Find where the given text appears and provide that cell's center as [x, y] coordinate. 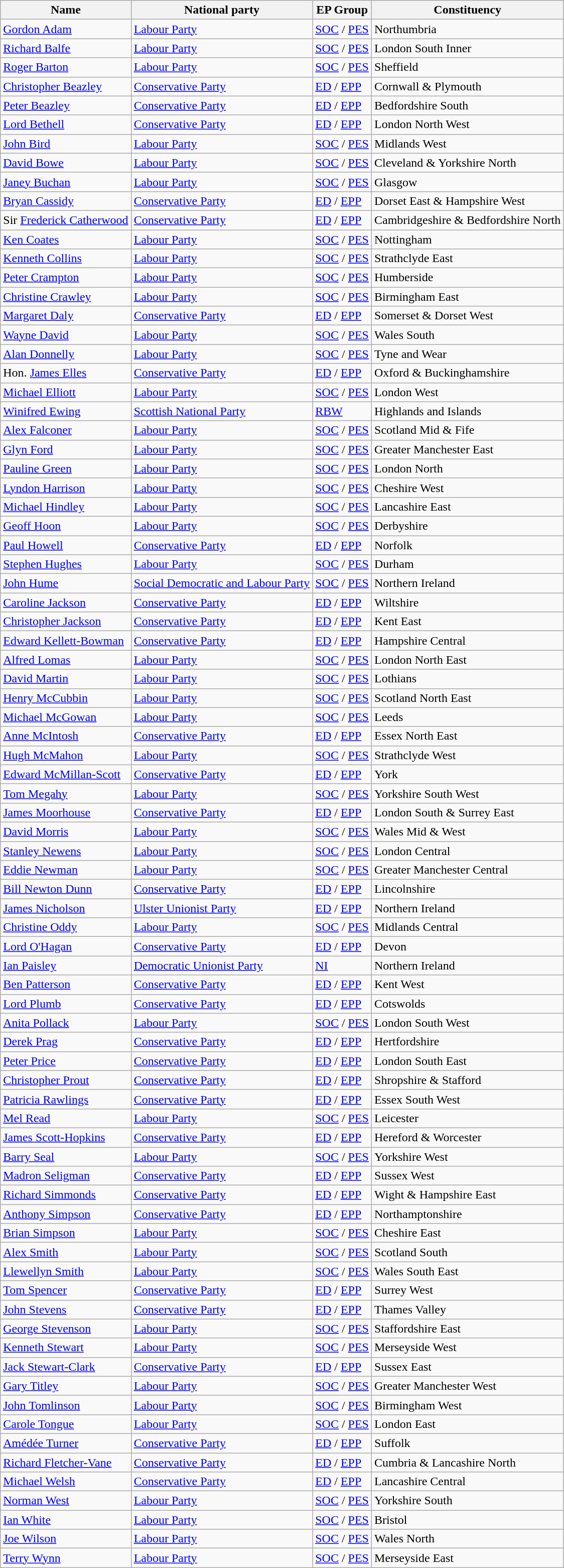
Essex South West [468, 1099]
Roger Barton [66, 67]
David Morris [66, 831]
John Bird [66, 144]
John Stevens [66, 1309]
Winifred Ewing [66, 411]
Wales North [468, 1539]
Janey Buchan [66, 182]
Leicester [468, 1118]
Christopher Beazley [66, 86]
Ken Coates [66, 239]
Wayne David [66, 335]
Lancashire East [468, 507]
London Central [468, 851]
George Stevenson [66, 1329]
Cleveland & Yorkshire North [468, 163]
Hugh McMahon [66, 755]
Cambridgeshire & Bedfordshire North [468, 220]
Birmingham East [468, 297]
Gary Titley [66, 1386]
Peter Crampton [66, 278]
Merseyside West [468, 1348]
Stephen Hughes [66, 564]
Wales South [468, 335]
Yorkshire South [468, 1501]
James Moorhouse [66, 812]
EP Group [342, 10]
Durham [468, 564]
Sheffield [468, 67]
Cornwall & Plymouth [468, 86]
Oxford & Buckinghamshire [468, 373]
Bristol [468, 1520]
Suffolk [468, 1443]
Gordon Adam [66, 29]
Bedfordshire South [468, 105]
Cheshire East [468, 1233]
Highlands and Islands [468, 411]
Wiltshire [468, 602]
Paul Howell [66, 545]
Kenneth Stewart [66, 1348]
Constituency [468, 10]
Ian White [66, 1520]
Anthony Simpson [66, 1214]
Greater Manchester East [468, 449]
Michael Hindley [66, 507]
National party [222, 10]
London East [468, 1424]
Madron Seligman [66, 1176]
Eddie Newman [66, 870]
Cheshire West [468, 488]
Tom Megahy [66, 793]
Strathclyde West [468, 755]
Merseyside East [468, 1558]
Norman West [66, 1501]
Tom Spencer [66, 1290]
Joe Wilson [66, 1539]
Hertfordshire [468, 1042]
Alan Donnelly [66, 354]
Name [66, 10]
Greater Manchester West [468, 1386]
Greater Manchester Central [468, 870]
Sir Frederick Catherwood [66, 220]
Yorkshire West [468, 1156]
London North West [468, 125]
Shropshire & Stafford [468, 1080]
NI [342, 966]
Northumbria [468, 29]
Pauline Green [66, 468]
London South & Surrey East [468, 812]
Henry McCubbin [66, 698]
London South West [468, 1023]
London North [468, 468]
Northamptonshire [468, 1214]
Wales South East [468, 1271]
Alex Smith [66, 1252]
Edward Kellett-Bowman [66, 641]
Surrey West [468, 1290]
Alex Falconer [66, 430]
Mel Read [66, 1118]
London South Inner [468, 48]
Ben Patterson [66, 985]
Hon. James Elles [66, 373]
Strathclyde East [468, 259]
Social Democratic and Labour Party [222, 583]
Anne McIntosh [66, 736]
Lothians [468, 679]
Geoff Hoon [66, 526]
James Nicholson [66, 908]
Ulster Unionist Party [222, 908]
Lyndon Harrison [66, 488]
Essex North East [468, 736]
York [468, 774]
Staffordshire East [468, 1329]
Scotland Mid & Fife [468, 430]
Kenneth Collins [66, 259]
Richard Simmonds [66, 1195]
Bryan Cassidy [66, 201]
Carole Tongue [66, 1424]
Cumbria & Lancashire North [468, 1463]
Hampshire Central [468, 641]
Terry Wynn [66, 1558]
Michael Welsh [66, 1482]
Derek Prag [66, 1042]
Kent West [468, 985]
London West [468, 392]
Lord Bethell [66, 125]
Thames Valley [468, 1309]
Glasgow [468, 182]
Llewellyn Smith [66, 1271]
Peter Price [66, 1061]
Christine Crawley [66, 297]
Bill Newton Dunn [66, 889]
Scottish National Party [222, 411]
Alfred Lomas [66, 660]
Birmingham West [468, 1405]
Yorkshire South West [468, 793]
John Hume [66, 583]
Leeds [468, 717]
Stanley Newens [66, 851]
London South East [468, 1061]
Margaret Daly [66, 316]
Glyn Ford [66, 449]
Dorset East & Hampshire West [468, 201]
Midlands Central [468, 927]
Nottingham [468, 239]
Wales Mid & West [468, 831]
Scotland North East [468, 698]
Lincolnshire [468, 889]
Scotland South [468, 1252]
Devon [468, 946]
Caroline Jackson [66, 602]
Jack Stewart-Clark [66, 1367]
Derbyshire [468, 526]
Richard Balfe [66, 48]
Anita Pollack [66, 1023]
London North East [468, 660]
Wight & Hampshire East [468, 1195]
Peter Beazley [66, 105]
Kent East [468, 622]
RBW [342, 411]
Somerset & Dorset West [468, 316]
James Scott-Hopkins [66, 1137]
Amédée Turner [66, 1443]
John Tomlinson [66, 1405]
Ian Paisley [66, 966]
Lancashire Central [468, 1482]
Sussex West [468, 1176]
Patricia Rawlings [66, 1099]
David Martin [66, 679]
Tyne and Wear [468, 354]
Democratic Unionist Party [222, 966]
Christopher Jackson [66, 622]
Norfolk [468, 545]
Michael Elliott [66, 392]
Michael McGowan [66, 717]
Lord O'Hagan [66, 946]
Christopher Prout [66, 1080]
Sussex East [468, 1367]
Brian Simpson [66, 1233]
Christine Oddy [66, 927]
Edward McMillan-Scott [66, 774]
David Bowe [66, 163]
Richard Fletcher-Vane [66, 1463]
Humberside [468, 278]
Hereford & Worcester [468, 1137]
Midlands West [468, 144]
Barry Seal [66, 1156]
Lord Plumb [66, 1004]
Cotswolds [468, 1004]
